Return [x, y] of the center of cell containing provided text 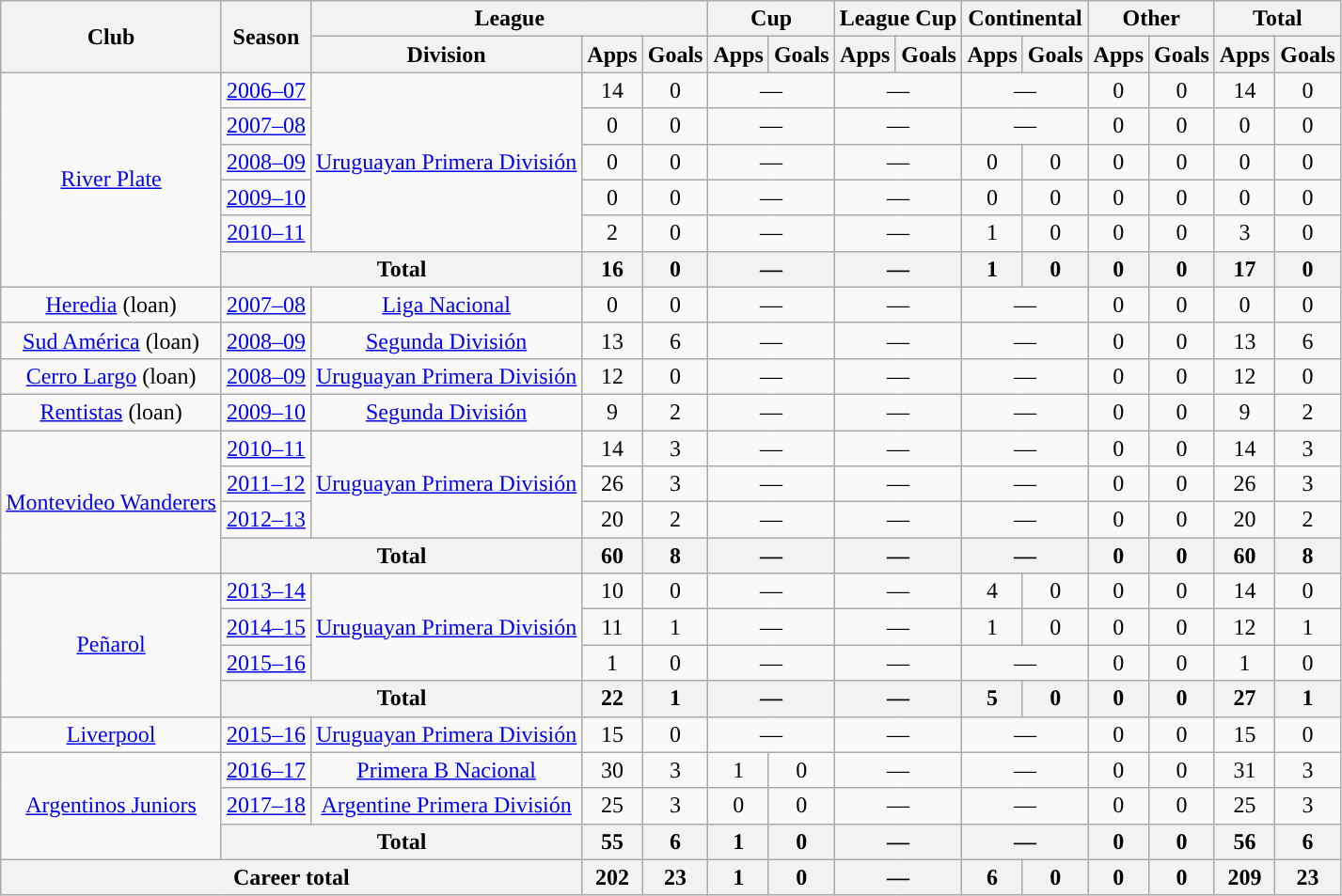
League Cup [898, 19]
27 [1244, 699]
209 [1244, 877]
22 [612, 699]
Liverpool [111, 734]
League [510, 19]
Other [1151, 19]
Cerro Largo (loan) [111, 376]
55 [612, 841]
Cup [771, 19]
River Plate [111, 180]
2011–12 [265, 484]
2013–14 [265, 591]
Career total [292, 877]
2014–15 [265, 627]
Liga Nacional [446, 305]
Rentistas (loan) [111, 412]
4 [992, 591]
Season [265, 37]
Peñarol [111, 645]
17 [1244, 269]
2016–17 [265, 770]
Club [111, 37]
Continental [1025, 19]
16 [612, 269]
202 [612, 877]
5 [992, 699]
30 [612, 770]
11 [612, 627]
56 [1244, 841]
Argentine Primera División [446, 806]
Sud América (loan) [111, 340]
2012–13 [265, 520]
Argentinos Juniors [111, 806]
Heredia (loan) [111, 305]
10 [612, 591]
2006–07 [265, 90]
Primera B Nacional [446, 770]
31 [1244, 770]
Division [446, 55]
2017–18 [265, 806]
Montevideo Wanderers [111, 502]
